Locate the cell with the specified text and output its [X, Y] center coordinate. 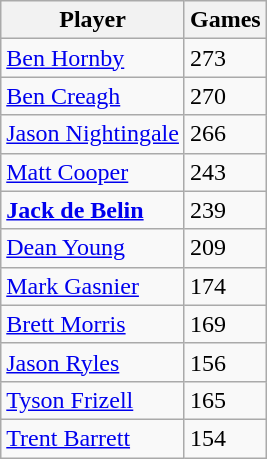
Dean Young [93, 248]
Games [225, 20]
243 [225, 172]
239 [225, 210]
273 [225, 58]
169 [225, 324]
Jason Ryles [93, 362]
174 [225, 286]
Player [93, 20]
266 [225, 134]
Jason Nightingale [93, 134]
Trent Barrett [93, 438]
156 [225, 362]
154 [225, 438]
Jack de Belin [93, 210]
Mark Gasnier [93, 286]
Brett Morris [93, 324]
270 [225, 96]
Tyson Frizell [93, 400]
209 [225, 248]
Matt Cooper [93, 172]
Ben Creagh [93, 96]
165 [225, 400]
Ben Hornby [93, 58]
